From the cell containing the given text, extract its center point as (x, y) coordinate. 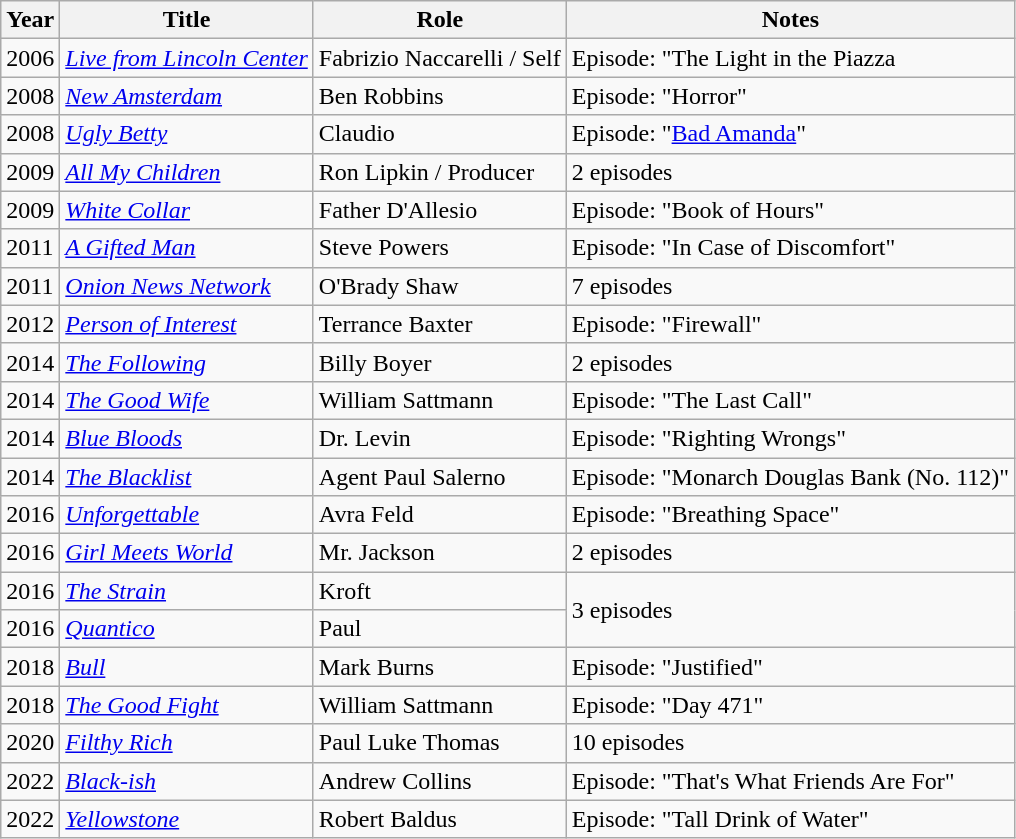
Mark Burns (440, 667)
All My Children (187, 172)
Yellowstone (187, 819)
Person of Interest (187, 324)
Paul Luke Thomas (440, 743)
Terrance Baxter (440, 324)
3 episodes (790, 610)
Mr. Jackson (440, 553)
Role (440, 20)
Notes (790, 20)
Dr. Levin (440, 438)
Episode: "Breathing Space" (790, 515)
Ugly Betty (187, 134)
The Following (187, 362)
Episode: "That's What Friends Are For" (790, 781)
Ben Robbins (440, 96)
New Amsterdam (187, 96)
Father D'Allesio (440, 210)
Quantico (187, 629)
Episode: "Day 471" (790, 705)
Blue Bloods (187, 438)
Billy Boyer (440, 362)
Paul (440, 629)
Girl Meets World (187, 553)
2020 (30, 743)
Andrew Collins (440, 781)
2006 (30, 58)
The Good Fight (187, 705)
Live from Lincoln Center (187, 58)
Claudio (440, 134)
7 episodes (790, 286)
Fabrizio Naccarelli / Self (440, 58)
Episode: "The Light in the Piazza (790, 58)
Episode: "Horror" (790, 96)
A Gifted Man (187, 248)
Episode: "Righting Wrongs" (790, 438)
Title (187, 20)
White Collar (187, 210)
Bull (187, 667)
Episode: "The Last Call" (790, 400)
Robert Baldus (440, 819)
Episode: "Bad Amanda" (790, 134)
Avra Feld (440, 515)
Episode: "Book of Hours" (790, 210)
Agent Paul Salerno (440, 477)
Steve Powers (440, 248)
Episode: "In Case of Discomfort" (790, 248)
Year (30, 20)
Ron Lipkin / Producer (440, 172)
Episode: "Firewall" (790, 324)
The Blacklist (187, 477)
Black-ish (187, 781)
The Strain (187, 591)
Kroft (440, 591)
Onion News Network (187, 286)
10 episodes (790, 743)
The Good Wife (187, 400)
Filthy Rich (187, 743)
2012 (30, 324)
Episode: "Monarch Douglas Bank (No. 112)" (790, 477)
Episode: "Tall Drink of Water" (790, 819)
Unforgettable (187, 515)
Episode: "Justified" (790, 667)
O'Brady Shaw (440, 286)
